Extract the (X, Y) coordinate from the center of the cell holding the provided text.  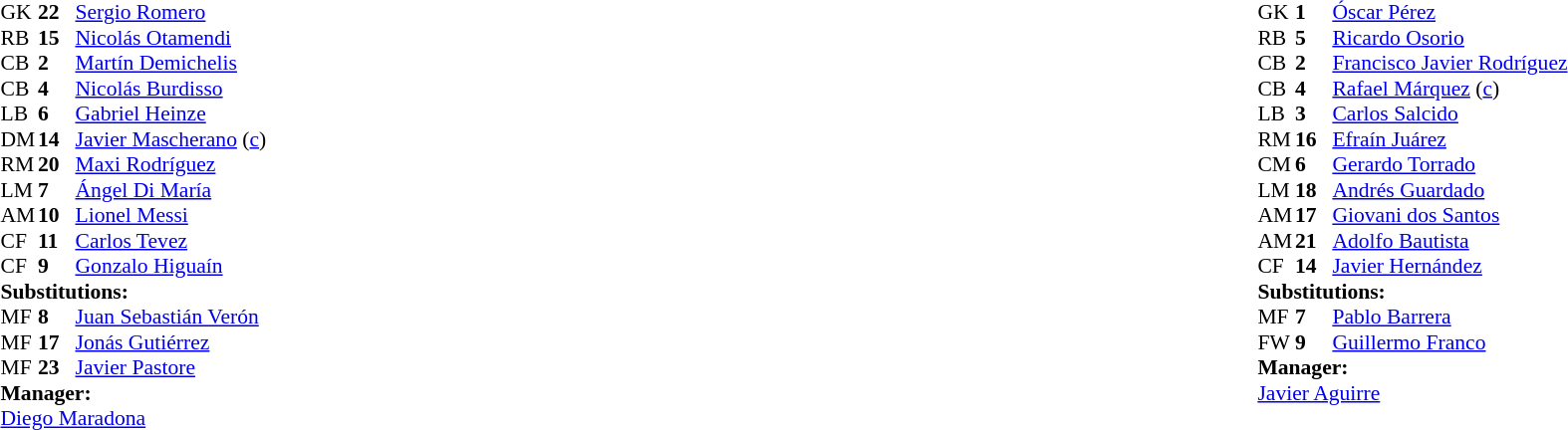
Javier Pastore (171, 367)
Guillermo Franco (1449, 342)
Martín Demichelis (171, 63)
22 (57, 13)
20 (57, 164)
Juan Sebastián Verón (171, 318)
Rafael Márquez (c) (1449, 89)
Gabriel Heinze (171, 114)
16 (1314, 139)
DM (19, 139)
CM (1276, 164)
18 (1314, 190)
23 (57, 367)
Giovani dos Santos (1449, 216)
15 (57, 38)
Jonás Gutiérrez (171, 342)
Nicolás Burdisso (171, 89)
5 (1314, 38)
Nicolás Otamendi (171, 38)
10 (57, 216)
Francisco Javier Rodríguez (1449, 63)
8 (57, 318)
FW (1276, 342)
Andrés Guardado (1449, 190)
Efraín Juárez (1449, 139)
Carlos Salcido (1449, 114)
1 (1314, 13)
Javier Mascherano (c) (171, 139)
Pablo Barrera (1449, 318)
Ricardo Osorio (1449, 38)
Lionel Messi (171, 216)
Gonzalo Higuaín (171, 266)
Adolfo Bautista (1449, 241)
Sergio Romero (171, 13)
21 (1314, 241)
Óscar Pérez (1449, 13)
Carlos Tevez (171, 241)
Gerardo Torrado (1449, 164)
Javier Hernández (1449, 266)
11 (57, 241)
Maxi Rodríguez (171, 164)
Javier Aguirre (1413, 393)
3 (1314, 114)
Ángel Di María (171, 190)
